Return the [X, Y] coordinate for the center point of the cell that contains the specified text.  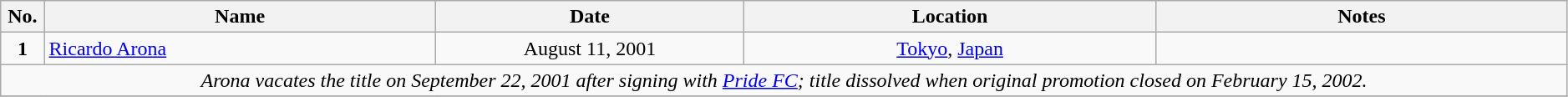
Name [240, 17]
Arona vacates the title on September 22, 2001 after signing with Pride FC; title dissolved when original promotion closed on February 15, 2002. [784, 80]
Tokyo, Japan [951, 48]
No. [23, 17]
August 11, 2001 [590, 48]
Location [951, 17]
1 [23, 48]
Ricardo Arona [240, 48]
Notes [1362, 17]
Date [590, 17]
